For the text-containing cell, return its midpoint in (x, y) coordinate format. 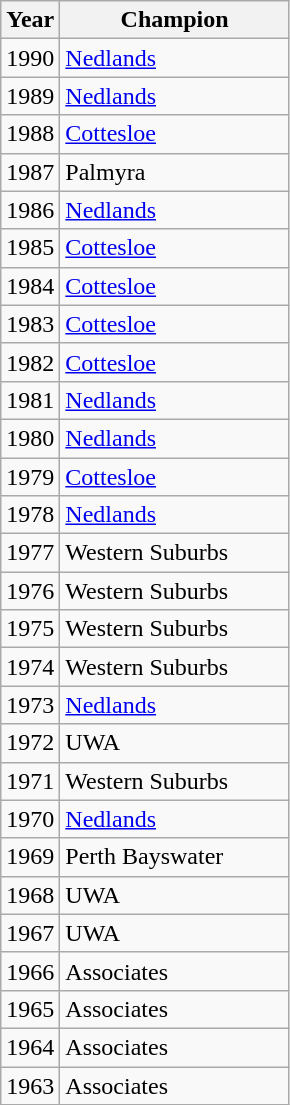
1980 (30, 438)
1979 (30, 477)
1990 (30, 58)
Perth Bayswater (175, 857)
1976 (30, 591)
1984 (30, 286)
1964 (30, 1047)
Year (30, 20)
1974 (30, 667)
Champion (175, 20)
1968 (30, 895)
1987 (30, 172)
1983 (30, 324)
1966 (30, 971)
1982 (30, 362)
1965 (30, 1009)
1973 (30, 705)
1969 (30, 857)
1985 (30, 248)
1978 (30, 515)
1988 (30, 134)
Palmyra (175, 172)
1963 (30, 1085)
1970 (30, 819)
1971 (30, 781)
1989 (30, 96)
1972 (30, 743)
1967 (30, 933)
1981 (30, 400)
1975 (30, 629)
1977 (30, 553)
1986 (30, 210)
